From the cell containing the given text, extract its center point as [x, y] coordinate. 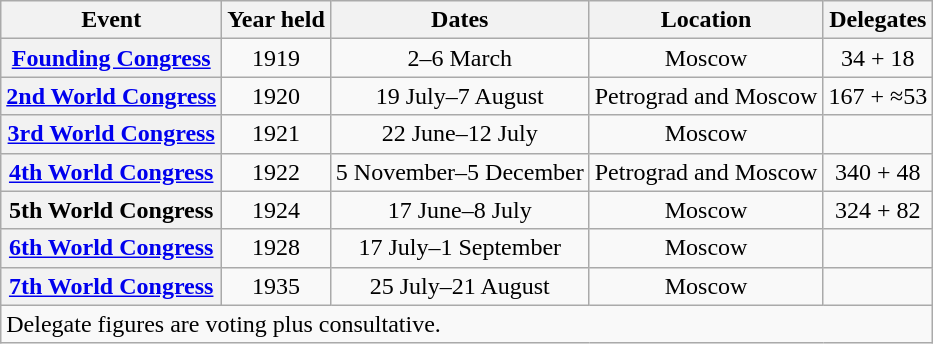
1919 [276, 58]
Delegates [878, 20]
22 June–12 July [460, 134]
1920 [276, 96]
Year held [276, 20]
1935 [276, 286]
Event [112, 20]
1921 [276, 134]
17 June–8 July [460, 210]
1928 [276, 248]
324 + 82 [878, 210]
Founding Congress [112, 58]
2–6 March [460, 58]
340 + 48 [878, 172]
5th World Congress [112, 210]
25 July–21 August [460, 286]
17 July–1 September [460, 248]
Location [706, 20]
6th World Congress [112, 248]
167 + ≈53 [878, 96]
5 November–5 December [460, 172]
19 July–7 August [460, 96]
1922 [276, 172]
2nd World Congress [112, 96]
4th World Congress [112, 172]
1924 [276, 210]
7th World Congress [112, 286]
Delegate figures are voting plus consultative. [467, 324]
3rd World Congress [112, 134]
34 + 18 [878, 58]
Dates [460, 20]
